Extract the [x, y] coordinate from the center of the cell holding the provided text.  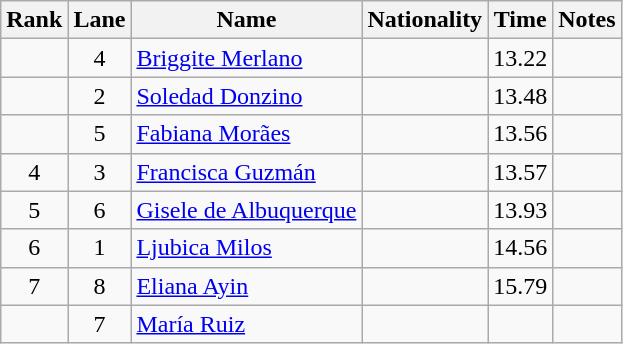
Lane [100, 20]
Name [246, 20]
14.56 [520, 248]
Eliana Ayin [246, 286]
13.48 [520, 96]
13.56 [520, 134]
13.22 [520, 58]
Soledad Donzino [246, 96]
Francisca Guzmán [246, 172]
15.79 [520, 286]
Nationality [425, 20]
Ljubica Milos [246, 248]
13.57 [520, 172]
Rank [34, 20]
Gisele de Albuquerque [246, 210]
2 [100, 96]
Fabiana Morães [246, 134]
Notes [587, 20]
Briggite Merlano [246, 58]
Time [520, 20]
María Ruiz [246, 324]
13.93 [520, 210]
8 [100, 286]
1 [100, 248]
3 [100, 172]
